From the cell containing the given text, extract its center point as (x, y) coordinate. 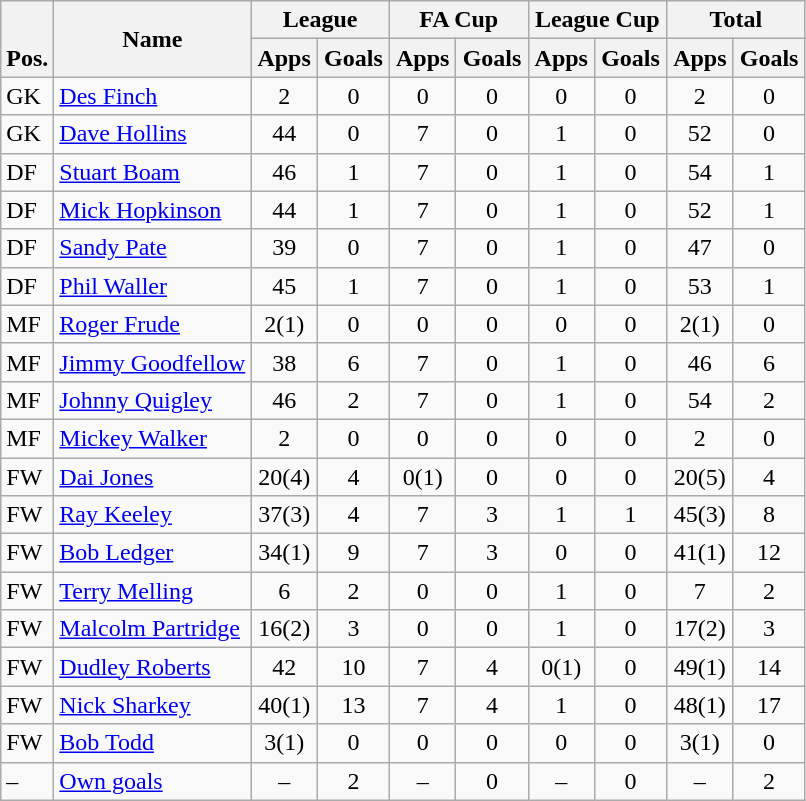
Dave Hollins (152, 134)
Bob Ledger (152, 553)
17 (769, 705)
Malcolm Partridge (152, 629)
Pos. (28, 39)
Total (736, 20)
42 (284, 667)
Bob Todd (152, 743)
45(3) (700, 515)
League (320, 20)
Mick Hopkinson (152, 210)
10 (353, 667)
Jimmy Goodfellow (152, 362)
Stuart Boam (152, 172)
Dai Jones (152, 477)
FA Cup (458, 20)
47 (700, 248)
53 (700, 286)
49(1) (700, 667)
Own goals (152, 781)
14 (769, 667)
38 (284, 362)
8 (769, 515)
Name (152, 39)
16(2) (284, 629)
39 (284, 248)
Terry Melling (152, 591)
Roger Frude (152, 324)
40(1) (284, 705)
20(5) (700, 477)
Johnny Quigley (152, 400)
Phil Waller (152, 286)
Dudley Roberts (152, 667)
13 (353, 705)
Ray Keeley (152, 515)
League Cup (598, 20)
45 (284, 286)
Mickey Walker (152, 438)
17(2) (700, 629)
34(1) (284, 553)
Des Finch (152, 96)
37(3) (284, 515)
20(4) (284, 477)
Sandy Pate (152, 248)
Nick Sharkey (152, 705)
12 (769, 553)
48(1) (700, 705)
41(1) (700, 553)
9 (353, 553)
